Extract the (x, y) coordinate from the center of the cell holding the provided text.  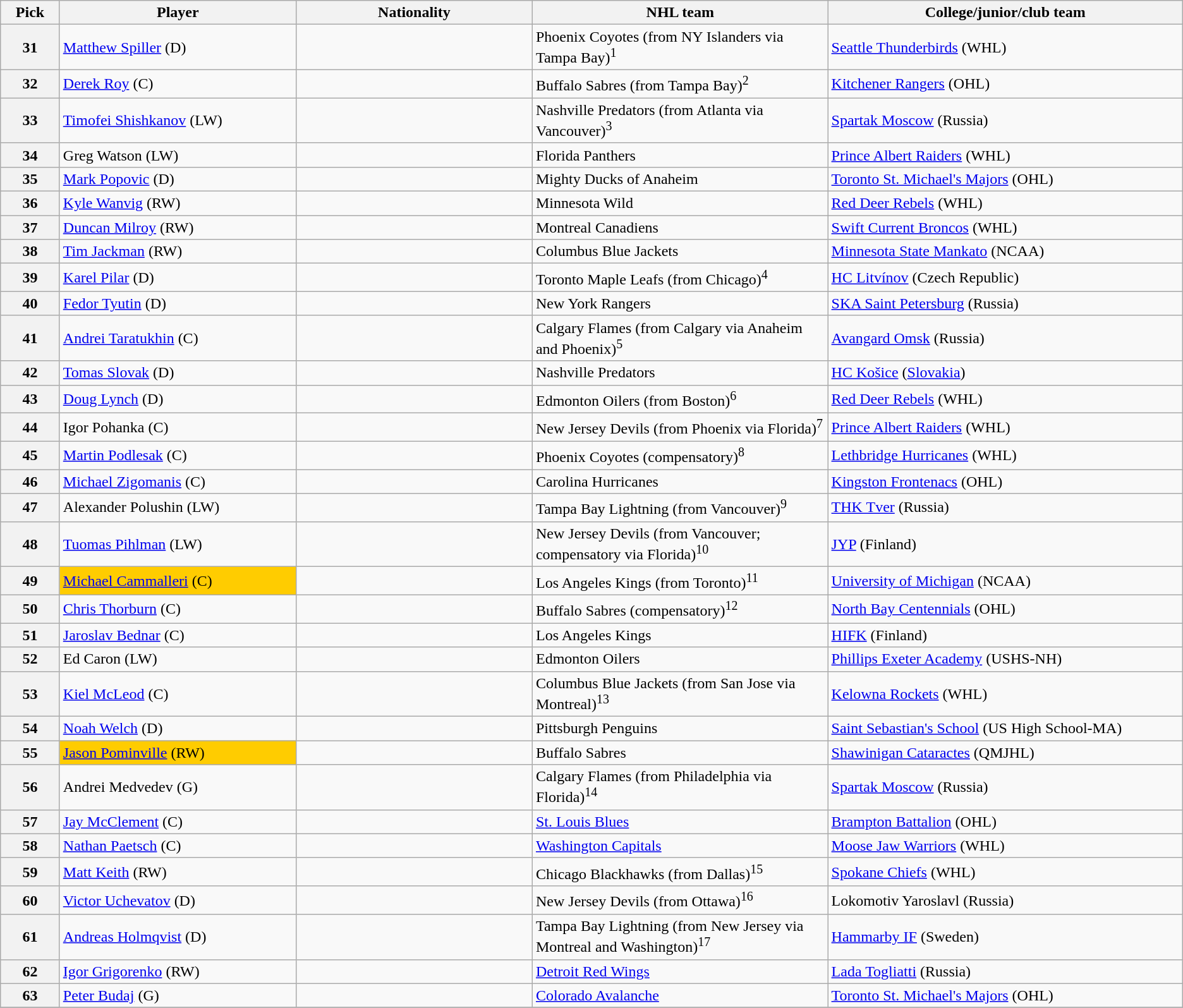
44 (30, 427)
62 (30, 971)
Mighty Ducks of Anaheim (680, 179)
47 (30, 508)
Igor Pohanka (C) (178, 427)
Martin Podlesak (C) (178, 455)
SKA Saint Petersburg (Russia) (1005, 303)
Montreal Canadiens (680, 228)
North Bay Centennials (OHL) (1005, 609)
54 (30, 729)
Nathan Paetsch (C) (178, 846)
49 (30, 581)
Tuomas Pihlman (LW) (178, 544)
53 (30, 694)
Los Angeles Kings (680, 635)
Derek Roy (C) (178, 83)
41 (30, 338)
Columbus Blue Jackets (680, 252)
61 (30, 937)
39 (30, 278)
Mark Popovic (D) (178, 179)
Swift Current Broncos (WHL) (1005, 228)
University of Michigan (NCAA) (1005, 581)
Colorado Avalanche (680, 995)
College/junior/club team (1005, 13)
Chicago Blackhawks (from Dallas)15 (680, 872)
Carolina Hurricanes (680, 482)
38 (30, 252)
33 (30, 121)
New Jersey Devils (from Ottawa)16 (680, 900)
Saint Sebastian's School (US High School-MA) (1005, 729)
Tampa Bay Lightning (from New Jersey via Montreal and Washington)17 (680, 937)
HC Košice (Slovakia) (1005, 373)
Kitchener Rangers (OHL) (1005, 83)
Lethbridge Hurricanes (WHL) (1005, 455)
Minnesota Wild (680, 203)
Matthew Spiller (D) (178, 47)
Andrei Taratukhin (C) (178, 338)
St. Louis Blues (680, 822)
Seattle Thunderbirds (WHL) (1005, 47)
63 (30, 995)
Hammarby IF (Sweden) (1005, 937)
Lokomotiv Yaroslavl (Russia) (1005, 900)
Kelowna Rockets (WHL) (1005, 694)
JYP (Finland) (1005, 544)
Victor Uchevatov (D) (178, 900)
37 (30, 228)
Pittsburgh Penguins (680, 729)
Kingston Frontenacs (OHL) (1005, 482)
Pick (30, 13)
31 (30, 47)
Buffalo Sabres (compensatory)12 (680, 609)
Noah Welch (D) (178, 729)
Brampton Battalion (OHL) (1005, 822)
NHL team (680, 13)
Nashville Predators (from Atlanta via Vancouver)3 (680, 121)
Phoenix Coyotes (compensatory)8 (680, 455)
Kyle Wanvig (RW) (178, 203)
35 (30, 179)
Fedor Tyutin (D) (178, 303)
Igor Grigorenko (RW) (178, 971)
48 (30, 544)
HIFK (Finland) (1005, 635)
Player (178, 13)
34 (30, 155)
Michael Cammalleri (C) (178, 581)
58 (30, 846)
51 (30, 635)
40 (30, 303)
Duncan Milroy (RW) (178, 228)
Jay McClement (C) (178, 822)
Peter Budaj (G) (178, 995)
Spokane Chiefs (WHL) (1005, 872)
Tim Jackman (RW) (178, 252)
Ed Caron (LW) (178, 659)
Columbus Blue Jackets (from San Jose via Montreal)13 (680, 694)
42 (30, 373)
Tampa Bay Lightning (from Vancouver)9 (680, 508)
60 (30, 900)
Kiel McLeod (C) (178, 694)
Phoenix Coyotes (from NY Islanders via Tampa Bay)1 (680, 47)
Karel Pilar (D) (178, 278)
Chris Thorburn (C) (178, 609)
New Jersey Devils (from Phoenix via Florida)7 (680, 427)
Washington Capitals (680, 846)
46 (30, 482)
Michael Zigomanis (C) (178, 482)
Buffalo Sabres (680, 753)
43 (30, 399)
32 (30, 83)
Matt Keith (RW) (178, 872)
THK Tver (Russia) (1005, 508)
Buffalo Sabres (from Tampa Bay)2 (680, 83)
Detroit Red Wings (680, 971)
Jason Pominville (RW) (178, 753)
Andreas Holmqvist (D) (178, 937)
56 (30, 787)
Edmonton Oilers (from Boston)6 (680, 399)
Nationality (414, 13)
HC Litvínov (Czech Republic) (1005, 278)
Los Angeles Kings (from Toronto)11 (680, 581)
59 (30, 872)
Edmonton Oilers (680, 659)
Shawinigan Cataractes (QMJHL) (1005, 753)
Tomas Slovak (D) (178, 373)
Jaroslav Bednar (C) (178, 635)
Lada Togliatti (Russia) (1005, 971)
55 (30, 753)
Nashville Predators (680, 373)
Florida Panthers (680, 155)
Toronto Maple Leafs (from Chicago)4 (680, 278)
Minnesota State Mankato (NCAA) (1005, 252)
36 (30, 203)
50 (30, 609)
Greg Watson (LW) (178, 155)
New Jersey Devils (from Vancouver; compensatory via Florida)10 (680, 544)
Moose Jaw Warriors (WHL) (1005, 846)
45 (30, 455)
Alexander Polushin (LW) (178, 508)
Andrei Medvedev (G) (178, 787)
Phillips Exeter Academy (USHS-NH) (1005, 659)
Calgary Flames (from Calgary via Anaheim and Phoenix)5 (680, 338)
Calgary Flames (from Philadelphia via Florida)14 (680, 787)
Avangard Omsk (Russia) (1005, 338)
Timofei Shishkanov (LW) (178, 121)
Doug Lynch (D) (178, 399)
57 (30, 822)
New York Rangers (680, 303)
52 (30, 659)
